Pinpoint the cell where the given text exists, returning its [x, y] midpoint coordinate. 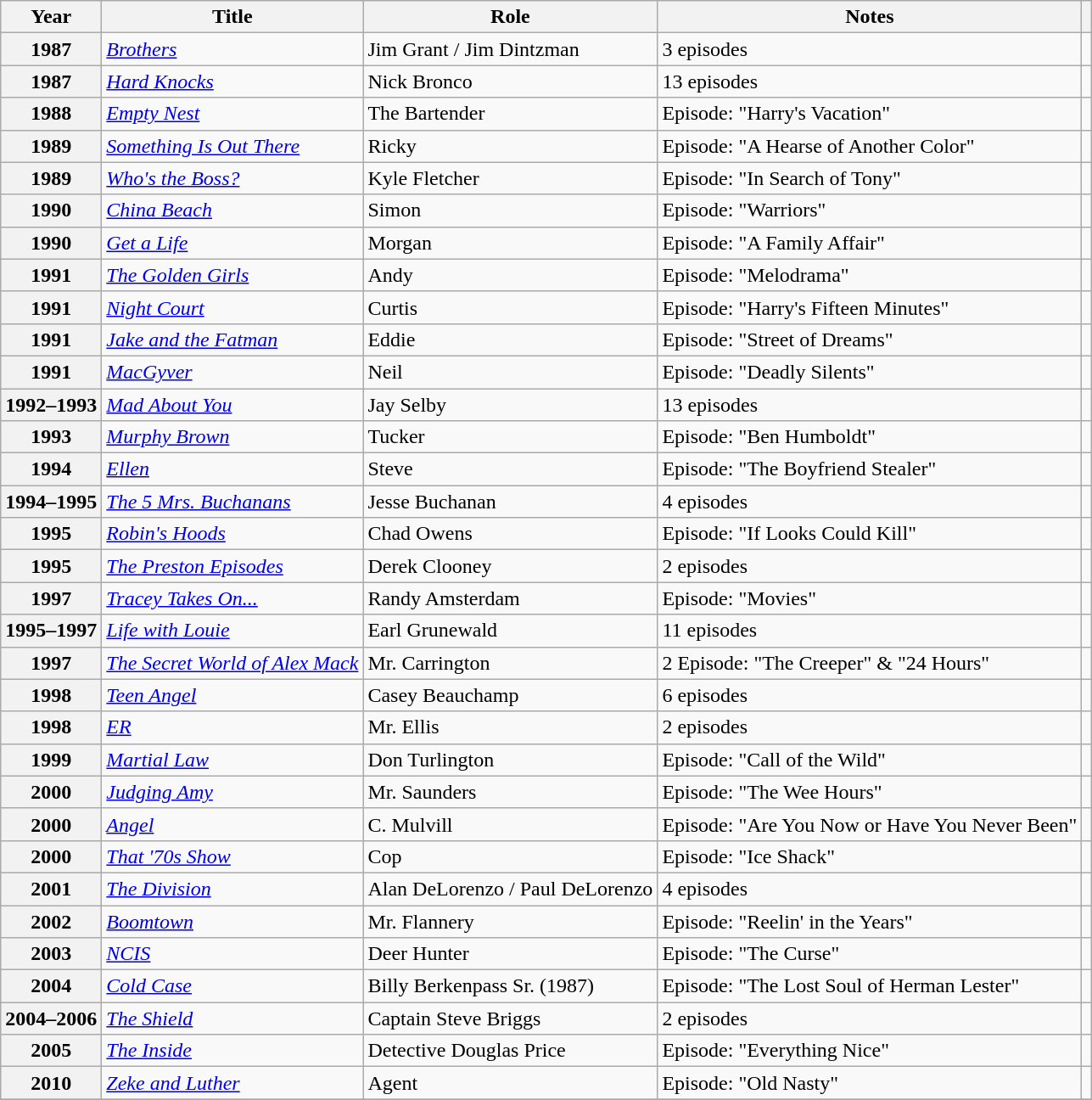
Episode: "Warriors" [870, 210]
Cop [511, 856]
Detective Douglas Price [511, 1051]
C. Mulvill [511, 824]
2004–2006 [51, 1019]
That '70s Show [232, 856]
Episode: "A Hearse of Another Color" [870, 146]
The Preston Episodes [232, 566]
2004 [51, 986]
Episode: "Ben Humboldt" [870, 437]
Empty Nest [232, 114]
Curtis [511, 307]
Andy [511, 275]
Tracey Takes On... [232, 598]
1994 [51, 469]
Boomtown [232, 921]
The Division [232, 889]
The Secret World of Alex Mack [232, 663]
ER [232, 727]
Episode: "If Looks Could Kill" [870, 534]
Night Court [232, 307]
Episode: "Street of Dreams" [870, 340]
3 episodes [870, 49]
1994–1995 [51, 502]
6 episodes [870, 695]
11 episodes [870, 631]
Who's the Boss? [232, 178]
Get a Life [232, 243]
Year [51, 17]
Mr. Carrington [511, 663]
Episode: "Melodrama" [870, 275]
Jay Selby [511, 405]
1993 [51, 437]
2005 [51, 1051]
2002 [51, 921]
Ellen [232, 469]
Episode: "Everything Nice" [870, 1051]
Mr. Ellis [511, 727]
Neil [511, 372]
Agent [511, 1083]
Jesse Buchanan [511, 502]
Episode: "The Curse" [870, 954]
MacGyver [232, 372]
Episode: "The Wee Hours" [870, 792]
Jake and the Fatman [232, 340]
Ricky [511, 146]
Martial Law [232, 760]
Mad About You [232, 405]
Teen Angel [232, 695]
Episode: "Ice Shack" [870, 856]
NCIS [232, 954]
The Inside [232, 1051]
Mr. Saunders [511, 792]
Life with Louie [232, 631]
Episode: "Old Nasty" [870, 1083]
2 Episode: "The Creeper" & "24 Hours" [870, 663]
Simon [511, 210]
Episode: "Movies" [870, 598]
The 5 Mrs. Buchanans [232, 502]
Title [232, 17]
Episode: "Harry's Fifteen Minutes" [870, 307]
Eddie [511, 340]
Episode: "Call of the Wild" [870, 760]
1988 [51, 114]
Alan DeLorenzo / Paul DeLorenzo [511, 889]
Hard Knocks [232, 81]
The Shield [232, 1019]
Captain Steve Briggs [511, 1019]
Zeke and Luther [232, 1083]
Morgan [511, 243]
Jim Grant / Jim Dintzman [511, 49]
Episode: "Harry's Vacation" [870, 114]
The Bartender [511, 114]
Billy Berkenpass Sr. (1987) [511, 986]
Chad Owens [511, 534]
Episode: "The Boyfriend Stealer" [870, 469]
Something Is Out There [232, 146]
Episode: "Are You Now or Have You Never Been" [870, 824]
Episode: "A Family Affair" [870, 243]
1999 [51, 760]
2003 [51, 954]
Robin's Hoods [232, 534]
Tucker [511, 437]
Deer Hunter [511, 954]
1992–1993 [51, 405]
Notes [870, 17]
Murphy Brown [232, 437]
Randy Amsterdam [511, 598]
The Golden Girls [232, 275]
Angel [232, 824]
2010 [51, 1083]
Steve [511, 469]
Role [511, 17]
Don Turlington [511, 760]
Mr. Flannery [511, 921]
Episode: "Deadly Silents" [870, 372]
Nick Bronco [511, 81]
Earl Grunewald [511, 631]
Episode: "The Lost Soul of Herman Lester" [870, 986]
Casey Beauchamp [511, 695]
China Beach [232, 210]
Cold Case [232, 986]
Episode: "Reelin' in the Years" [870, 921]
Judging Amy [232, 792]
Brothers [232, 49]
Derek Clooney [511, 566]
Episode: "In Search of Tony" [870, 178]
Kyle Fletcher [511, 178]
1995–1997 [51, 631]
2001 [51, 889]
